Scan for the cell matching the given text and deliver its [X, Y] coordinate at center. 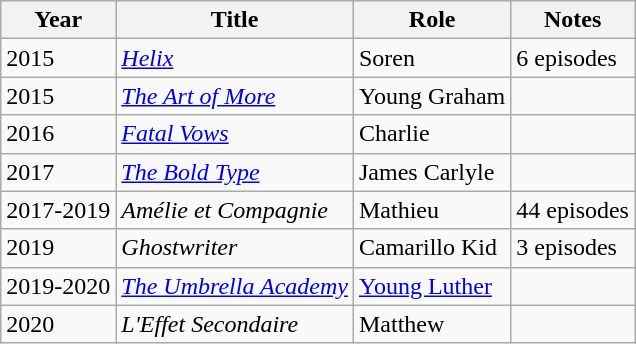
The Bold Type [235, 172]
Helix [235, 58]
Ghostwriter [235, 248]
Fatal Vows [235, 134]
2016 [58, 134]
Amélie et Compagnie [235, 210]
L'Effet Secondaire [235, 324]
James Carlyle [432, 172]
2017 [58, 172]
Notes [573, 20]
Camarillo Kid [432, 248]
2019 [58, 248]
2019-2020 [58, 286]
Year [58, 20]
44 episodes [573, 210]
Role [432, 20]
Matthew [432, 324]
2017-2019 [58, 210]
The Art of More [235, 96]
Mathieu [432, 210]
2020 [58, 324]
Title [235, 20]
Soren [432, 58]
Charlie [432, 134]
The Umbrella Academy [235, 286]
3 episodes [573, 248]
Young Luther [432, 286]
Young Graham [432, 96]
6 episodes [573, 58]
